For the text-containing cell, return its midpoint in (X, Y) coordinate format. 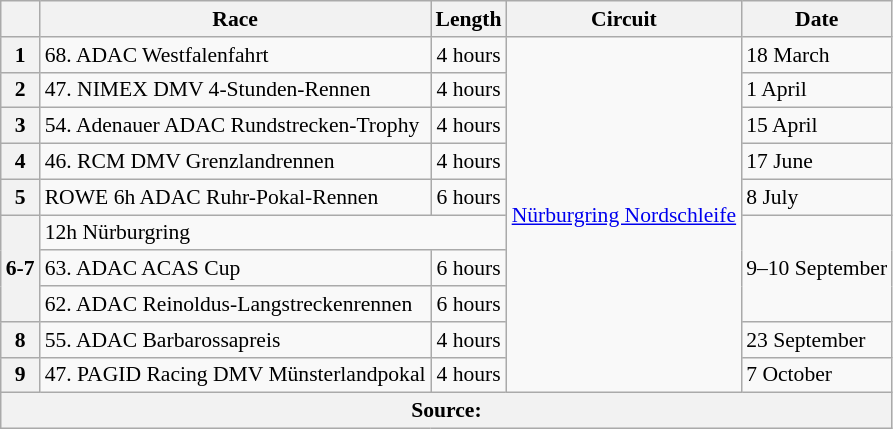
ROWE 6h ADAC Ruhr-Pokal-Rennen (236, 197)
Length (469, 19)
Date (816, 19)
54. Adenauer ADAC Rundstrecken-Trophy (236, 126)
Race (236, 19)
5 (20, 197)
Circuit (624, 19)
55. ADAC Barbarossapreis (236, 340)
47. PAGID Racing DMV Münsterlandpokal (236, 375)
46. RCM DMV Grenzlandrennen (236, 162)
7 October (816, 375)
9 (20, 375)
23 September (816, 340)
3 (20, 126)
17 June (816, 162)
2 (20, 90)
9–10 September (816, 268)
4 (20, 162)
63. ADAC ACAS Cup (236, 269)
8 July (816, 197)
Nürburgring Nordschleife (624, 215)
47. NIMEX DMV 4-Stunden-Rennen (236, 90)
1 April (816, 90)
12h Nürburgring (274, 233)
Source: (446, 411)
18 March (816, 55)
1 (20, 55)
6-7 (20, 268)
68. ADAC Westfalenfahrt (236, 55)
62. ADAC Reinoldus-Langstreckenrennen (236, 304)
8 (20, 340)
15 April (816, 126)
